Find where the given text appears and provide that cell's center as (X, Y) coordinate. 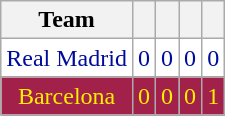
Barcelona (67, 96)
Team (67, 20)
1 (214, 96)
Real Madrid (67, 58)
